Scan for the cell matching the given text and deliver its [X, Y] coordinate at center. 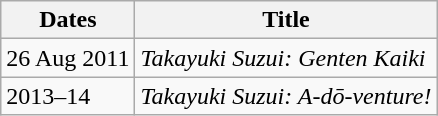
2013–14 [68, 96]
Dates [68, 20]
Takayuki Suzui: A-dō-venture! [286, 96]
Takayuki Suzui: Genten Kaiki [286, 58]
Title [286, 20]
26 Aug 2011 [68, 58]
